Search for the cell housing the specified text and yield its (x, y) center coordinate. 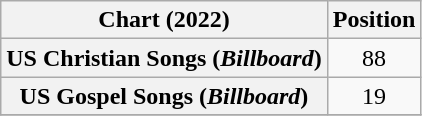
Position (374, 20)
19 (374, 96)
Chart (2022) (164, 20)
US Gospel Songs (Billboard) (164, 96)
US Christian Songs (Billboard) (164, 58)
88 (374, 58)
